Capture the cell that displays the provided text and extract its (X, Y) central coordinate. 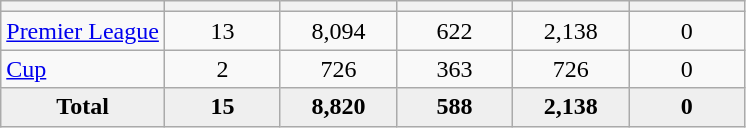
363 (455, 69)
15 (222, 107)
Premier League (83, 31)
Cup (83, 69)
8,820 (338, 107)
588 (455, 107)
Total (83, 107)
8,094 (338, 31)
622 (455, 31)
13 (222, 31)
2 (222, 69)
